For the text-containing cell, return its midpoint in [x, y] coordinate format. 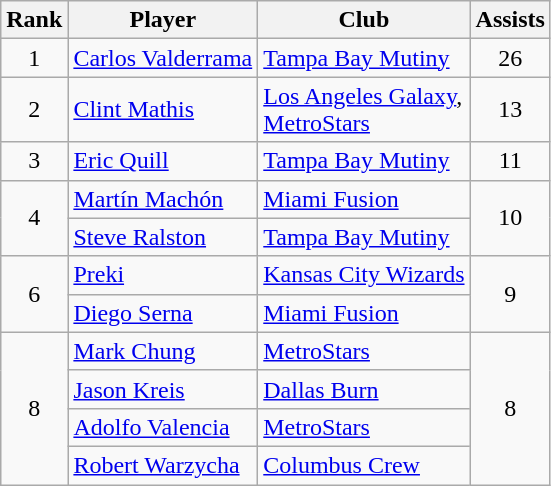
Los Angeles Galaxy, MetroStars [364, 110]
Preki [163, 275]
13 [510, 110]
3 [34, 161]
Club [364, 20]
Player [163, 20]
Assists [510, 20]
Columbus Crew [364, 465]
2 [34, 110]
Rank [34, 20]
26 [510, 58]
Dallas Burn [364, 389]
9 [510, 294]
Robert Warzycha [163, 465]
10 [510, 218]
Diego Serna [163, 313]
11 [510, 161]
6 [34, 294]
Steve Ralston [163, 237]
1 [34, 58]
Martín Machón [163, 199]
Mark Chung [163, 351]
Eric Quill [163, 161]
Jason Kreis [163, 389]
Adolfo Valencia [163, 427]
Carlos Valderrama [163, 58]
4 [34, 218]
Kansas City Wizards [364, 275]
Clint Mathis [163, 110]
